Capture the cell that displays the provided text and extract its [X, Y] central coordinate. 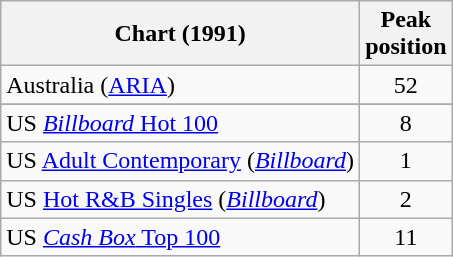
US Adult Contemporary (Billboard) [180, 161]
8 [406, 123]
US Hot R&B Singles (Billboard) [180, 199]
US Cash Box Top 100 [180, 237]
11 [406, 237]
2 [406, 199]
Australia (ARIA) [180, 85]
Chart (1991) [180, 34]
1 [406, 161]
52 [406, 85]
US Billboard Hot 100 [180, 123]
Peak position [406, 34]
